Search for the cell housing the specified text and yield its (x, y) center coordinate. 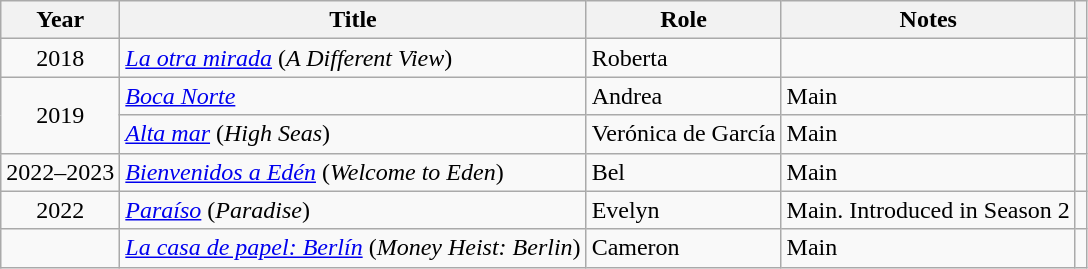
Notes (928, 20)
Bel (684, 172)
Evelyn (684, 210)
2022 (60, 210)
2019 (60, 115)
La otra mirada (A Different View) (353, 58)
Cameron (684, 248)
Year (60, 20)
Roberta (684, 58)
Title (353, 20)
Bienvenidos a Edén (Welcome to Eden) (353, 172)
La casa de papel: Berlín (Money Heist: Berlin) (353, 248)
Verónica de García (684, 134)
Paraíso (Paradise) (353, 210)
2022–2023 (60, 172)
2018 (60, 58)
Andrea (684, 96)
Alta mar (High Seas) (353, 134)
Boca Norte (353, 96)
Role (684, 20)
Main. Introduced in Season 2 (928, 210)
